Extract the [x, y] coordinate from the center of the cell holding the provided text.  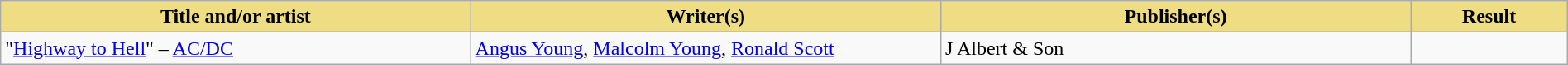
"Highway to Hell" – AC/DC [236, 48]
J Albert & Son [1175, 48]
Publisher(s) [1175, 17]
Writer(s) [705, 17]
Title and/or artist [236, 17]
Result [1489, 17]
Angus Young, Malcolm Young, Ronald Scott [705, 48]
